Pinpoint the cell where the given text exists, returning its [x, y] midpoint coordinate. 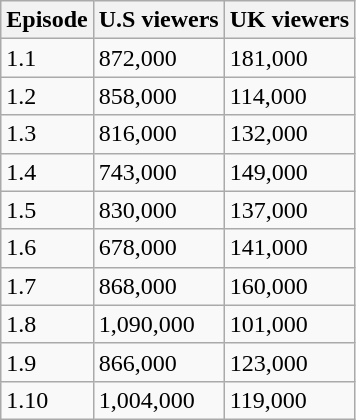
Episode [47, 20]
101,000 [289, 324]
119,000 [289, 400]
678,000 [158, 248]
141,000 [289, 248]
743,000 [158, 172]
1.6 [47, 248]
816,000 [158, 134]
123,000 [289, 362]
137,000 [289, 210]
149,000 [289, 172]
1.9 [47, 362]
872,000 [158, 58]
132,000 [289, 134]
114,000 [289, 96]
U.S viewers [158, 20]
830,000 [158, 210]
1.7 [47, 286]
1,004,000 [158, 400]
1.3 [47, 134]
858,000 [158, 96]
1.8 [47, 324]
1.2 [47, 96]
1,090,000 [158, 324]
181,000 [289, 58]
868,000 [158, 286]
1.4 [47, 172]
866,000 [158, 362]
1.5 [47, 210]
1.10 [47, 400]
UK viewers [289, 20]
1.1 [47, 58]
160,000 [289, 286]
